Find where the given text appears and provide that cell's center as (X, Y) coordinate. 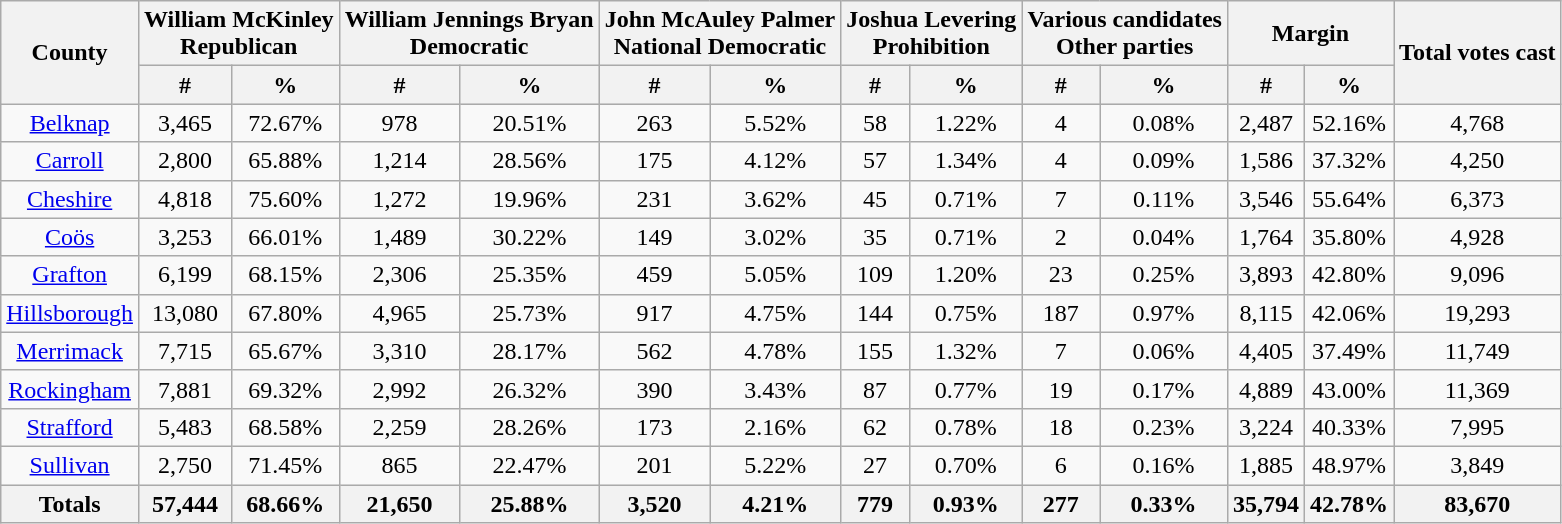
25.88% (530, 503)
0.16% (1164, 465)
4,818 (184, 199)
3,253 (184, 237)
3,224 (1266, 427)
Various candidatesOther parties (1125, 34)
Margin (1310, 34)
4,928 (1478, 237)
1.22% (965, 123)
3,520 (654, 503)
68.58% (286, 427)
3,849 (1478, 465)
30.22% (530, 237)
2,306 (400, 275)
175 (654, 161)
68.15% (286, 275)
Joshua LeveringProhibition (932, 34)
3,310 (400, 351)
1.34% (965, 161)
21,650 (400, 503)
9,096 (1478, 275)
8,115 (1266, 313)
20.51% (530, 123)
6,199 (184, 275)
0.04% (1164, 237)
67.80% (286, 313)
Belknap (70, 123)
52.16% (1348, 123)
0.08% (1164, 123)
4,768 (1478, 123)
19,293 (1478, 313)
149 (654, 237)
155 (876, 351)
Hillsborough (70, 313)
County (70, 52)
231 (654, 199)
0.06% (1164, 351)
37.49% (1348, 351)
26.32% (530, 389)
3.43% (776, 389)
John McAuley PalmerNational Democratic (720, 34)
Totals (70, 503)
0.70% (965, 465)
2,992 (400, 389)
19 (1061, 389)
0.09% (1164, 161)
62 (876, 427)
978 (400, 123)
William Jennings BryanDemocratic (469, 34)
87 (876, 389)
19.96% (530, 199)
65.88% (286, 161)
779 (876, 503)
4,405 (1266, 351)
4.12% (776, 161)
69.32% (286, 389)
459 (654, 275)
35.80% (1348, 237)
Total votes cast (1478, 52)
6,373 (1478, 199)
35 (876, 237)
2,750 (184, 465)
2,800 (184, 161)
72.67% (286, 123)
6 (1061, 465)
58 (876, 123)
18 (1061, 427)
0.33% (1164, 503)
Cheshire (70, 199)
William McKinleyRepublican (238, 34)
22.47% (530, 465)
109 (876, 275)
28.17% (530, 351)
3,546 (1266, 199)
917 (654, 313)
2,259 (400, 427)
187 (1061, 313)
0.97% (1164, 313)
3.62% (776, 199)
42.06% (1348, 313)
0.75% (965, 313)
Sullivan (70, 465)
57,444 (184, 503)
42.78% (1348, 503)
0.17% (1164, 389)
40.33% (1348, 427)
0.78% (965, 427)
65.67% (286, 351)
66.01% (286, 237)
1,586 (1266, 161)
Coös (70, 237)
4,889 (1266, 389)
3,893 (1266, 275)
48.97% (1348, 465)
68.66% (286, 503)
Merrimack (70, 351)
35,794 (1266, 503)
28.26% (530, 427)
37.32% (1348, 161)
75.60% (286, 199)
3,465 (184, 123)
25.35% (530, 275)
13,080 (184, 313)
28.56% (530, 161)
45 (876, 199)
4.78% (776, 351)
263 (654, 123)
144 (876, 313)
27 (876, 465)
Rockingham (70, 389)
1,885 (1266, 465)
201 (654, 465)
1.20% (965, 275)
1,272 (400, 199)
7,715 (184, 351)
0.11% (1164, 199)
0.93% (965, 503)
11,369 (1478, 389)
2,487 (1266, 123)
1,214 (400, 161)
7,995 (1478, 427)
562 (654, 351)
25.73% (530, 313)
23 (1061, 275)
57 (876, 161)
83,670 (1478, 503)
43.00% (1348, 389)
4,965 (400, 313)
42.80% (1348, 275)
5.22% (776, 465)
1.32% (965, 351)
4.75% (776, 313)
0.77% (965, 389)
390 (654, 389)
5.52% (776, 123)
2.16% (776, 427)
Grafton (70, 275)
0.23% (1164, 427)
1,764 (1266, 237)
5,483 (184, 427)
277 (1061, 503)
2 (1061, 237)
Strafford (70, 427)
4,250 (1478, 161)
4.21% (776, 503)
3.02% (776, 237)
1,489 (400, 237)
173 (654, 427)
11,749 (1478, 351)
55.64% (1348, 199)
0.25% (1164, 275)
5.05% (776, 275)
71.45% (286, 465)
Carroll (70, 161)
7,881 (184, 389)
865 (400, 465)
